Detect which cell encompasses the target text, then output its [x, y] center coordinate. 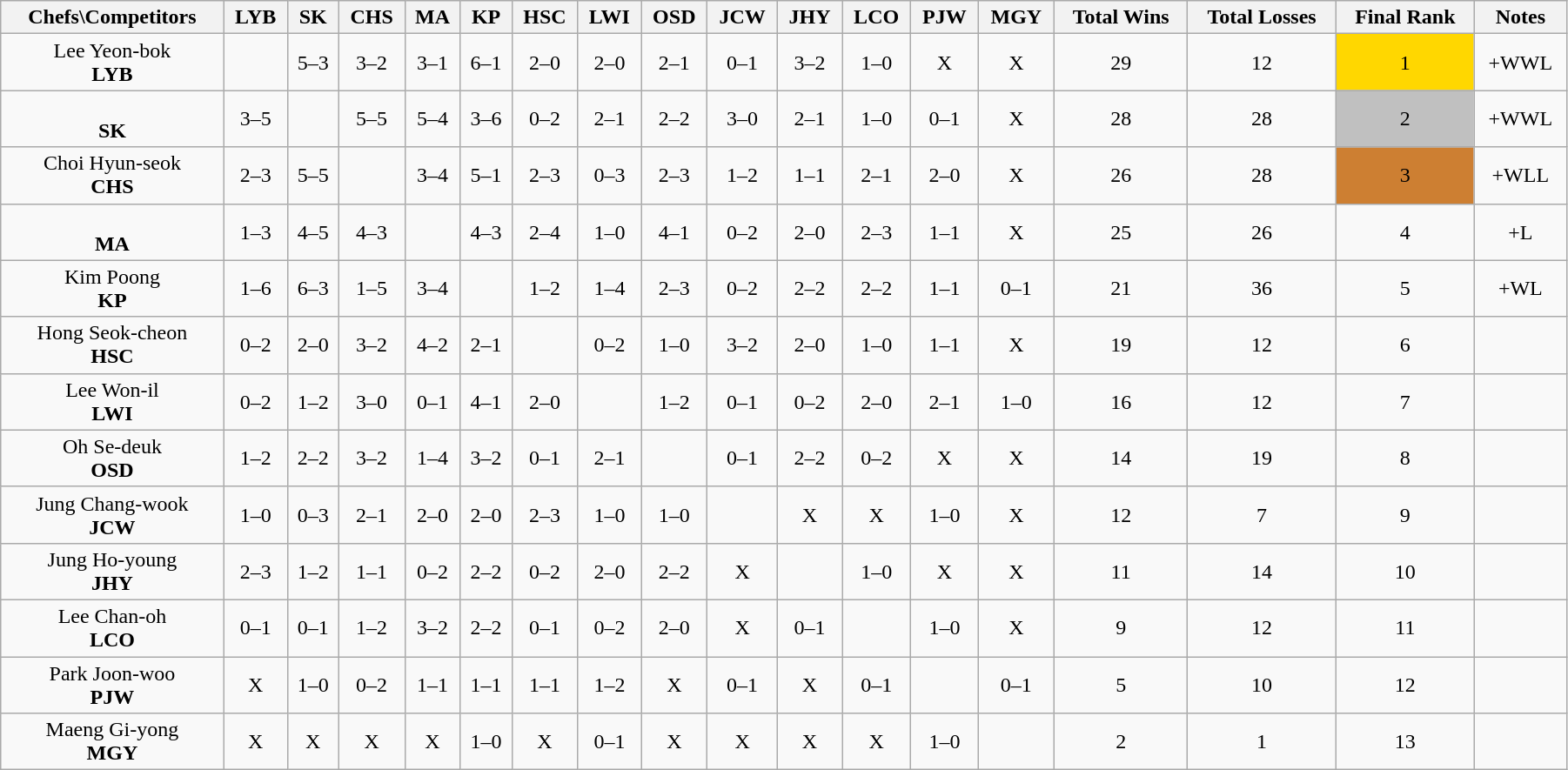
OSD [674, 17]
3–1 [432, 63]
Maeng Gi-yongMGY [112, 741]
6–1 [486, 63]
8 [1406, 458]
Final Rank [1406, 17]
Jung Chang-wookJCW [112, 515]
KP [486, 17]
+WL [1520, 289]
Lee Chan-ohLCO [112, 628]
2–4 [545, 231]
Chefs\Competitors [112, 17]
Oh Se-deukOSD [112, 458]
Choi Hyun-seokCHS [112, 176]
5–1 [486, 176]
LCO [877, 17]
25 [1121, 231]
LWI [609, 17]
3–6 [486, 118]
4–5 [313, 231]
4–2 [432, 345]
Jung Ho-youngJHY [112, 571]
1–3 [256, 231]
5–3 [313, 63]
JCW [743, 17]
16 [1121, 402]
6 [1406, 345]
LYB [256, 17]
Hong Seok-cheonHSC [112, 345]
13 [1406, 741]
MGY [1016, 17]
36 [1262, 289]
5–4 [432, 118]
29 [1121, 63]
21 [1121, 289]
CHS [372, 17]
PJW [945, 17]
4 [1406, 231]
3–5 [256, 118]
+WLL [1520, 176]
1–6 [256, 289]
3 [1406, 176]
Total Losses [1262, 17]
Kim PoongKP [112, 289]
Total Wins [1121, 17]
1–5 [372, 289]
6–3 [313, 289]
Park Joon-wooPJW [112, 684]
Lee Won-ilLWI [112, 402]
+L [1520, 231]
Lee Yeon-bokLYB [112, 63]
Notes [1520, 17]
HSC [545, 17]
JHY [809, 17]
